Determine the [x, y] coordinate at the center of the cell enclosing the given text.  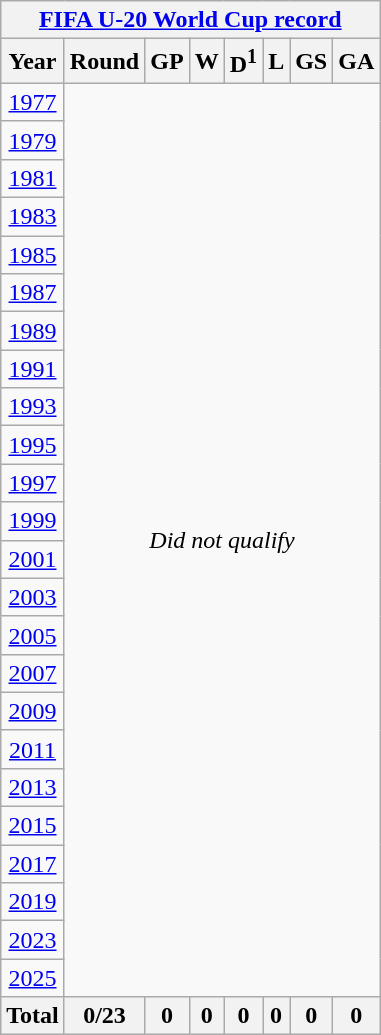
GS [312, 62]
2003 [33, 597]
1987 [33, 293]
2013 [33, 787]
FIFA U-20 World Cup record [190, 20]
1999 [33, 521]
GP [167, 62]
1979 [33, 140]
2017 [33, 864]
1991 [33, 369]
1983 [33, 217]
2025 [33, 978]
2005 [33, 635]
2019 [33, 902]
L [276, 62]
Year [33, 62]
1993 [33, 407]
2011 [33, 749]
2001 [33, 559]
1989 [33, 331]
1985 [33, 255]
Round [104, 62]
1981 [33, 178]
1977 [33, 102]
0/23 [104, 1016]
Total [33, 1016]
2009 [33, 711]
Did not qualify [222, 540]
D1 [243, 62]
W [206, 62]
2015 [33, 826]
2023 [33, 940]
1995 [33, 445]
2007 [33, 673]
GA [356, 62]
1997 [33, 483]
